Detect which cell encompasses the target text, then output its [X, Y] center coordinate. 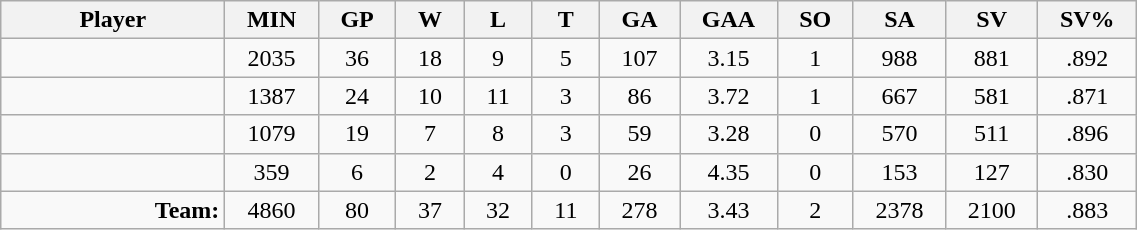
GP [357, 20]
59 [639, 134]
Player [113, 20]
.871 [1088, 96]
GAA [729, 20]
1079 [272, 134]
10 [430, 96]
SV [992, 20]
80 [357, 210]
2035 [272, 58]
107 [639, 58]
1387 [272, 96]
9 [498, 58]
GA [639, 20]
.883 [1088, 210]
37 [430, 210]
570 [899, 134]
Team: [113, 210]
3.28 [729, 134]
SA [899, 20]
7 [430, 134]
4.35 [729, 172]
581 [992, 96]
667 [899, 96]
153 [899, 172]
.830 [1088, 172]
127 [992, 172]
2378 [899, 210]
36 [357, 58]
3.15 [729, 58]
881 [992, 58]
359 [272, 172]
MIN [272, 20]
24 [357, 96]
3.43 [729, 210]
2100 [992, 210]
.896 [1088, 134]
.892 [1088, 58]
4860 [272, 210]
18 [430, 58]
278 [639, 210]
988 [899, 58]
26 [639, 172]
86 [639, 96]
511 [992, 134]
SO [815, 20]
4 [498, 172]
T [566, 20]
3.72 [729, 96]
19 [357, 134]
8 [498, 134]
SV% [1088, 20]
6 [357, 172]
L [498, 20]
32 [498, 210]
W [430, 20]
5 [566, 58]
